Extract the (X, Y) coordinate from the center of the cell holding the provided text.  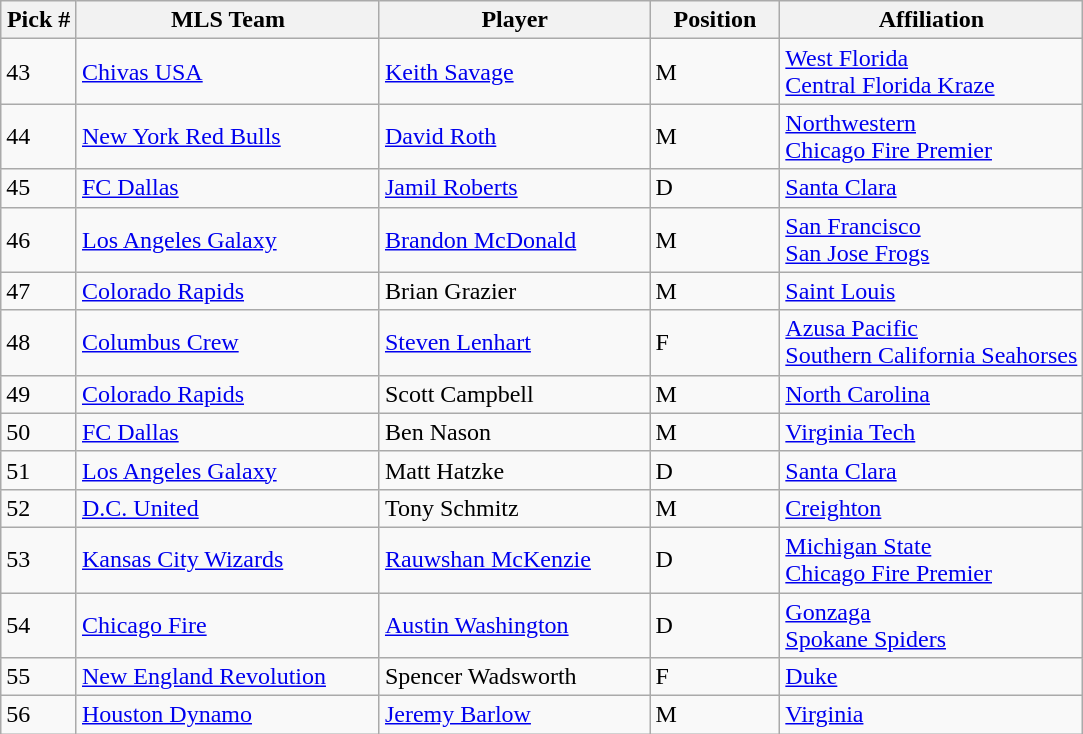
West FloridaCentral Florida Kraze (932, 72)
New York Red Bulls (228, 136)
48 (39, 342)
45 (39, 188)
Scott Campbell (514, 394)
David Roth (514, 136)
San FranciscoSan Jose Frogs (932, 240)
Virginia Tech (932, 432)
Spencer Wadsworth (514, 677)
Austin Washington (514, 624)
44 (39, 136)
North Carolina (932, 394)
Keith Savage (514, 72)
New England Revolution (228, 677)
54 (39, 624)
43 (39, 72)
Tony Schmitz (514, 508)
Brian Grazier (514, 291)
Player (514, 20)
GonzagaSpokane Spiders (932, 624)
Ben Nason (514, 432)
NorthwesternChicago Fire Premier (932, 136)
Jeremy Barlow (514, 715)
Azusa PacificSouthern California Seahorses (932, 342)
Creighton (932, 508)
Pick # (39, 20)
51 (39, 470)
Matt Hatzke (514, 470)
50 (39, 432)
55 (39, 677)
Virginia (932, 715)
46 (39, 240)
49 (39, 394)
Jamil Roberts (514, 188)
Chicago Fire (228, 624)
Columbus Crew (228, 342)
Brandon McDonald (514, 240)
Saint Louis (932, 291)
MLS Team (228, 20)
53 (39, 560)
Michigan StateChicago Fire Premier (932, 560)
Position (715, 20)
47 (39, 291)
Rauwshan McKenzie (514, 560)
Houston Dynamo (228, 715)
Kansas City Wizards (228, 560)
Affiliation (932, 20)
56 (39, 715)
Duke (932, 677)
52 (39, 508)
Steven Lenhart (514, 342)
D.C. United (228, 508)
Chivas USA (228, 72)
